Return (X, Y) of the center of cell containing provided text 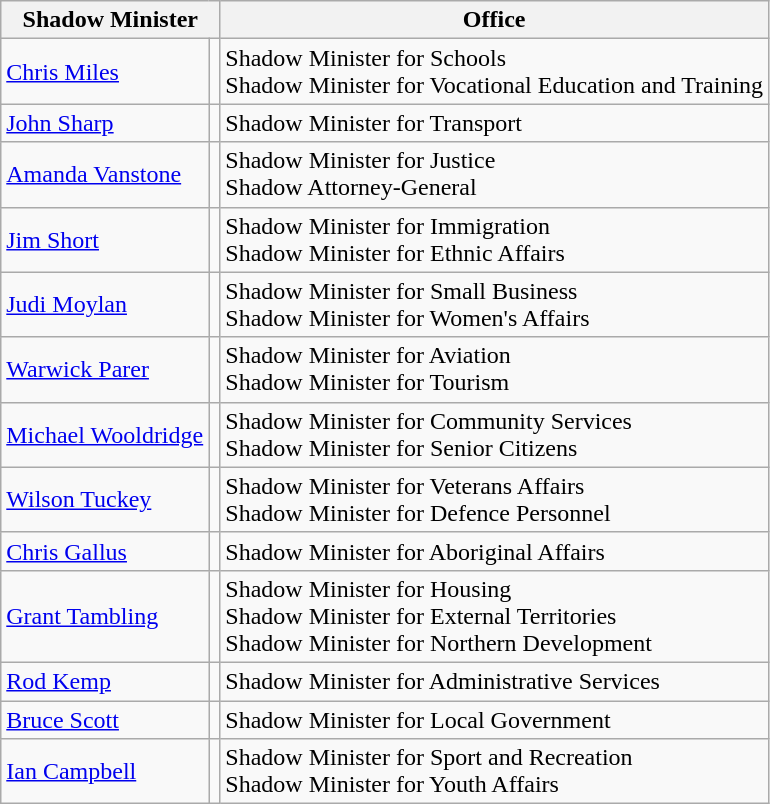
Shadow Minister for Small BusinessShadow Minister for Women's Affairs (494, 304)
Grant Tambling (105, 616)
Shadow Minister for ImmigrationShadow Minister for Ethnic Affairs (494, 240)
Shadow Minister for JusticeShadow Attorney-General (494, 174)
Jim Short (105, 240)
Chris Miles (105, 72)
Warwick Parer (105, 370)
Bruce Scott (105, 719)
Michael Wooldridge (105, 434)
Shadow Minister for Administrative Services (494, 681)
Shadow Minister for Transport (494, 123)
Shadow Minister for HousingShadow Minister for External TerritoriesShadow Minister for Northern Development (494, 616)
Wilson Tuckey (105, 500)
Ian Campbell (105, 772)
Amanda Vanstone (105, 174)
Shadow Minister for AviationShadow Minister for Tourism (494, 370)
Rod Kemp (105, 681)
Shadow Minister for Local Government (494, 719)
Judi Moylan (105, 304)
Shadow Minister for Veterans AffairsShadow Minister for Defence Personnel (494, 500)
Shadow Minister (110, 20)
Shadow Minister for Sport and RecreationShadow Minister for Youth Affairs (494, 772)
Shadow Minister for Aboriginal Affairs (494, 551)
John Sharp (105, 123)
Chris Gallus (105, 551)
Shadow Minister for Community ServicesShadow Minister for Senior Citizens (494, 434)
Shadow Minister for SchoolsShadow Minister for Vocational Education and Training (494, 72)
Office (494, 20)
